From the cell containing the given text, extract its center point as (x, y) coordinate. 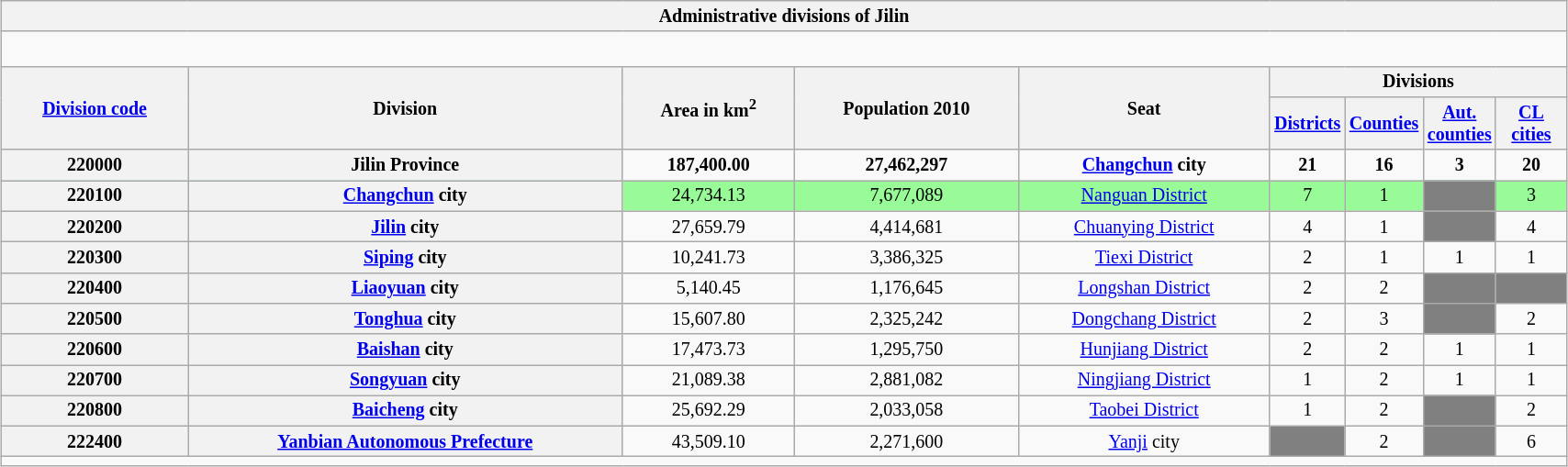
Baishan city (406, 349)
7,677,089 (907, 196)
Chuanying District (1144, 226)
220300 (95, 257)
2,325,242 (907, 319)
Administrative divisions of Jilin (784, 17)
220700 (95, 380)
Jilin city (406, 226)
1,176,645 (907, 288)
2,881,082 (907, 380)
220600 (95, 349)
Dongchang District (1144, 319)
Tiexi District (1144, 257)
Seat (1144, 108)
43,509.10 (709, 442)
16 (1384, 165)
Aut. counties (1460, 123)
Population 2010 (907, 108)
Taobei District (1144, 411)
Nanguan District (1144, 196)
220800 (95, 411)
10,241.73 (709, 257)
Songyuan city (406, 380)
187,400.00 (709, 165)
220500 (95, 319)
2,271,600 (907, 442)
220400 (95, 288)
3,386,325 (907, 257)
Area in km2 (709, 108)
17,473.73 (709, 349)
Tonghua city (406, 319)
2,033,058 (907, 411)
Division code (95, 108)
21 (1307, 165)
27,462,297 (907, 165)
Jilin Province (406, 165)
Longshan District (1144, 288)
24,734.13 (709, 196)
220200 (95, 226)
Districts (1307, 123)
220000 (95, 165)
1,295,750 (907, 349)
Siping city (406, 257)
27,659.79 (709, 226)
21,089.38 (709, 380)
CL cities (1531, 123)
4,414,681 (907, 226)
Division (406, 108)
Yanji city (1144, 442)
222400 (95, 442)
7 (1307, 196)
5,140.45 (709, 288)
Baicheng city (406, 411)
Liaoyuan city (406, 288)
25,692.29 (709, 411)
220100 (95, 196)
15,607.80 (709, 319)
20 (1531, 165)
Hunjiang District (1144, 349)
6 (1531, 442)
Counties (1384, 123)
Ningjiang District (1144, 380)
Yanbian Autonomous Prefecture (406, 442)
Divisions (1417, 83)
